Pinpoint the cell where the given text exists, returning its (X, Y) midpoint coordinate. 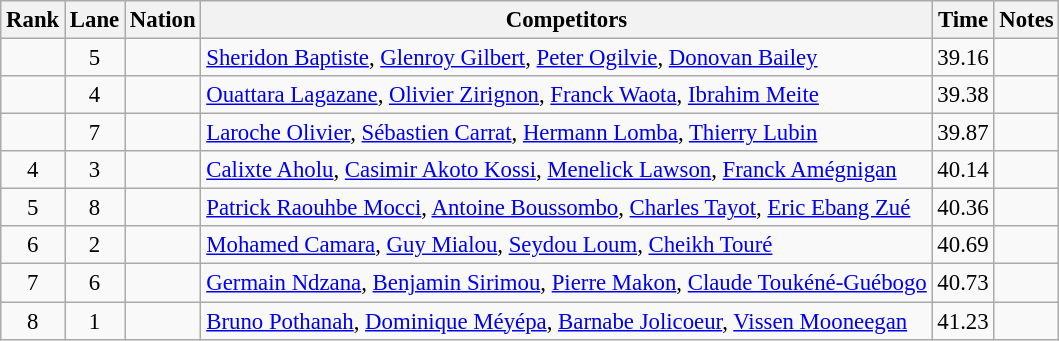
2 (95, 245)
40.36 (963, 208)
Ouattara Lagazane, Olivier Zirignon, Franck Waota, Ibrahim Meite (566, 95)
Sheridon Baptiste, Glenroy Gilbert, Peter Ogilvie, Donovan Bailey (566, 58)
Nation (163, 20)
Lane (95, 20)
3 (95, 170)
40.14 (963, 170)
39.87 (963, 133)
39.16 (963, 58)
Germain Ndzana, Benjamin Sirimou, Pierre Makon, Claude Toukéné-Guébogo (566, 283)
Bruno Pothanah, Dominique Méyépa, Barnabe Jolicoeur, Vissen Mooneegan (566, 321)
39.38 (963, 95)
41.23 (963, 321)
Patrick Raouhbe Mocci, Antoine Boussombo, Charles Tayot, Eric Ebang Zué (566, 208)
Notes (1026, 20)
Rank (33, 20)
40.69 (963, 245)
Competitors (566, 20)
Calixte Aholu, Casimir Akoto Kossi, Menelick Lawson, Franck Amégnigan (566, 170)
Time (963, 20)
40.73 (963, 283)
Mohamed Camara, Guy Mialou, Seydou Loum, Cheikh Touré (566, 245)
1 (95, 321)
Laroche Olivier, Sébastien Carrat, Hermann Lomba, Thierry Lubin (566, 133)
